From the cell containing the given text, extract its center point as [x, y] coordinate. 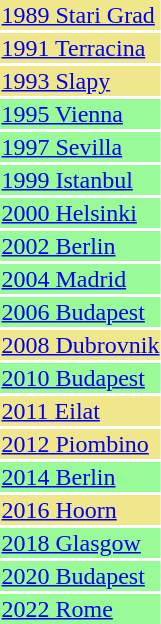
1993 Slapy [80, 81]
2018 Glasgow [80, 543]
1991 Terracina [80, 48]
2000 Helsinki [80, 213]
1995 Vienna [80, 114]
2022 Rome [80, 609]
2002 Berlin [80, 246]
2020 Budapest [80, 576]
2016 Hoorn [80, 510]
1999 Istanbul [80, 180]
2004 Madrid [80, 279]
2008 Dubrovnik [80, 345]
2011 Eilat [80, 411]
2010 Budapest [80, 378]
2014 Berlin [80, 477]
1989 Stari Grad [80, 15]
1997 Sevilla [80, 147]
2006 Budapest [80, 312]
2012 Piombino [80, 444]
